Determine the (x, y) coordinate at the center of the cell enclosing the given text.  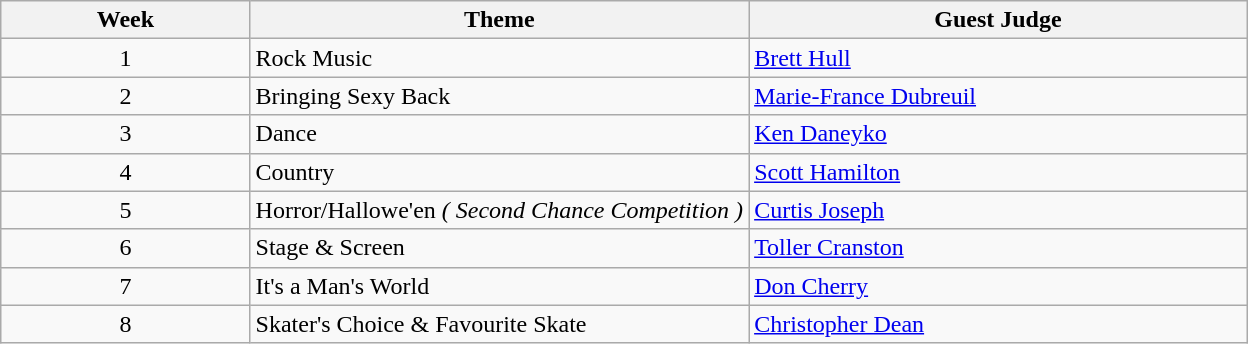
5 (126, 210)
Toller Cranston (998, 248)
It's a Man's World (500, 286)
8 (126, 324)
6 (126, 248)
Curtis Joseph (998, 210)
Ken Daneyko (998, 134)
Horror/Hallowe'en ( Second Chance Competition ) (500, 210)
Bringing Sexy Back (500, 96)
4 (126, 172)
7 (126, 286)
Scott Hamilton (998, 172)
Week (126, 20)
Marie-France Dubreuil (998, 96)
Brett Hull (998, 58)
Country (500, 172)
Skater's Choice & Favourite Skate (500, 324)
2 (126, 96)
Don Cherry (998, 286)
Dance (500, 134)
1 (126, 58)
Guest Judge (998, 20)
Stage & Screen (500, 248)
3 (126, 134)
Rock Music (500, 58)
Theme (500, 20)
Christopher Dean (998, 324)
